Search for the cell housing the specified text and yield its [x, y] center coordinate. 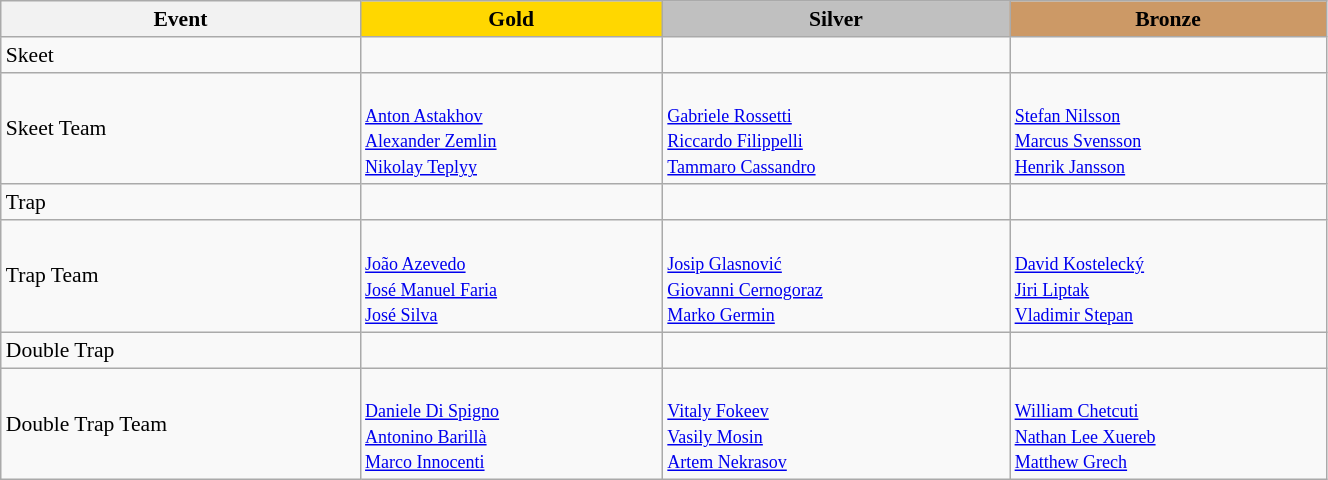
Silver [836, 19]
Skeet Team [180, 128]
Anton AstakhovAlexander ZemlinNikolay Teplyy [511, 128]
Bronze [1168, 19]
João AzevedoJosé Manuel FariaJosé Silva [511, 276]
Trap [180, 203]
Vitaly FokeevVasily MosinArtem Nekrasov [836, 424]
Double Trap [180, 350]
David KosteleckýJiri LiptakVladimir Stepan [1168, 276]
Double Trap Team [180, 424]
Trap Team [180, 276]
Daniele Di SpignoAntonino BarillàMarco Innocenti [511, 424]
Gabriele RossettiRiccardo FilippelliTammaro Cassandro [836, 128]
Gold [511, 19]
Event [180, 19]
Skeet [180, 55]
Stefan NilssonMarcus SvenssonHenrik Jansson [1168, 128]
Josip GlasnovićGiovanni CernogorazMarko Germin [836, 276]
William ChetcutiNathan Lee XuerebMatthew Grech [1168, 424]
